Extract the (X, Y) coordinate from the center of the cell holding the provided text.  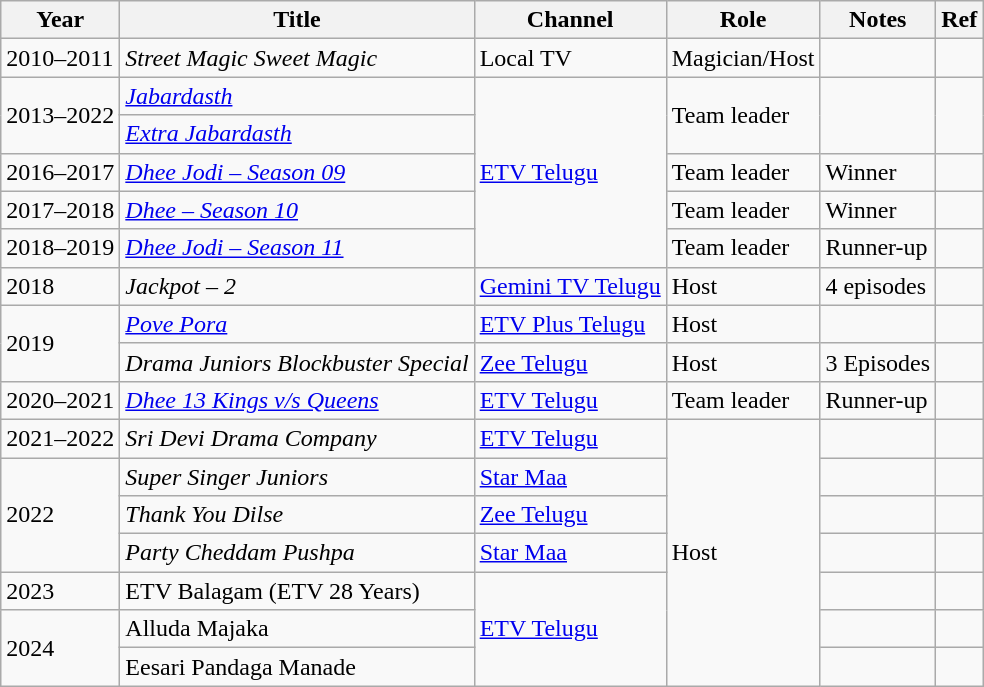
2020–2021 (60, 400)
2018 (60, 286)
Party Cheddam Pushpa (297, 553)
2021–2022 (60, 438)
2022 (60, 515)
Dhee – Season 10 (297, 210)
Alluda Majaka (297, 629)
4 episodes (878, 286)
Title (297, 20)
Gemini TV Telugu (570, 286)
Jackpot – 2 (297, 286)
Channel (570, 20)
Dhee 13 Kings v/s Queens (297, 400)
Thank You Dilse (297, 515)
Jabardasth (297, 96)
2010–2011 (60, 58)
Notes (878, 20)
2018–2019 (60, 248)
2013–2022 (60, 115)
Extra Jabardasth (297, 134)
Year (60, 20)
ETV Balagam (ETV 28 Years) (297, 591)
Role (743, 20)
Pove Pora (297, 324)
2016–2017 (60, 172)
2019 (60, 343)
Dhee Jodi – Season 09 (297, 172)
Dhee Jodi – Season 11 (297, 248)
ETV Plus Telugu (570, 324)
Super Singer Juniors (297, 477)
Sri Devi Drama Company (297, 438)
3 Episodes (878, 362)
2023 (60, 591)
Eesari Pandaga Manade (297, 667)
Magician/Host (743, 58)
2024 (60, 648)
Drama Juniors Blockbuster Special (297, 362)
Street Magic Sweet Magic (297, 58)
2017–2018 (60, 210)
Local TV (570, 58)
Ref (960, 20)
